Pinpoint the cell where the given text exists, returning its [X, Y] midpoint coordinate. 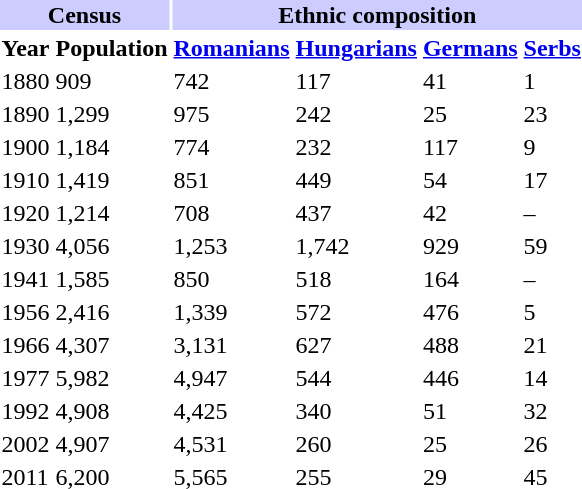
1910 [26, 180]
4,531 [232, 444]
54 [470, 180]
26 [552, 444]
1966 [26, 345]
909 [112, 81]
1,253 [232, 246]
518 [356, 279]
488 [470, 345]
1941 [26, 279]
260 [356, 444]
4,425 [232, 411]
851 [232, 180]
446 [470, 378]
544 [356, 378]
437 [356, 213]
4,907 [112, 444]
32 [552, 411]
708 [232, 213]
1,419 [112, 180]
23 [552, 114]
1920 [26, 213]
Hungarians [356, 48]
340 [356, 411]
929 [470, 246]
5,982 [112, 378]
242 [356, 114]
Year [26, 48]
9 [552, 147]
5 [552, 312]
232 [356, 147]
1900 [26, 147]
4,056 [112, 246]
Ethnic composition [377, 15]
1977 [26, 378]
21 [552, 345]
1,585 [112, 279]
4,947 [232, 378]
774 [232, 147]
164 [470, 279]
41 [470, 81]
Population [112, 48]
1,742 [356, 246]
59 [552, 246]
1930 [26, 246]
17 [552, 180]
1890 [26, 114]
476 [470, 312]
975 [232, 114]
850 [232, 279]
42 [470, 213]
4,908 [112, 411]
1,299 [112, 114]
Serbs [552, 48]
627 [356, 345]
1 [552, 81]
4,307 [112, 345]
1,214 [112, 213]
51 [470, 411]
1992 [26, 411]
1956 [26, 312]
2,416 [112, 312]
1,339 [232, 312]
1880 [26, 81]
Germans [470, 48]
572 [356, 312]
742 [232, 81]
1,184 [112, 147]
14 [552, 378]
449 [356, 180]
3,131 [232, 345]
Census [84, 15]
Romanians [232, 48]
2002 [26, 444]
